Provide the (x, y) coordinate of the cell's center where the given text is located.  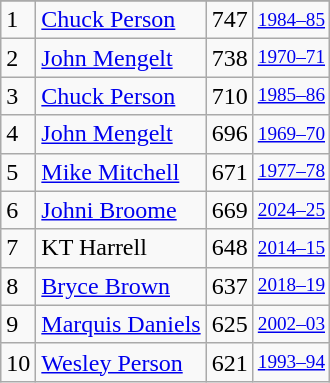
747 (230, 20)
9 (18, 324)
1985–86 (291, 96)
5 (18, 172)
637 (230, 286)
3 (18, 96)
669 (230, 210)
Wesley Person (121, 362)
625 (230, 324)
2002–03 (291, 324)
8 (18, 286)
7 (18, 248)
KT Harrell (121, 248)
738 (230, 58)
2018–19 (291, 286)
Marquis Daniels (121, 324)
1 (18, 20)
2024–25 (291, 210)
671 (230, 172)
1969–70 (291, 134)
Johni Broome (121, 210)
1984–85 (291, 20)
6 (18, 210)
10 (18, 362)
648 (230, 248)
1993–94 (291, 362)
621 (230, 362)
1977–78 (291, 172)
4 (18, 134)
710 (230, 96)
696 (230, 134)
2014–15 (291, 248)
Bryce Brown (121, 286)
2 (18, 58)
1970–71 (291, 58)
Mike Mitchell (121, 172)
